Provide the [x, y] coordinate of the cell's center where the given text is located.  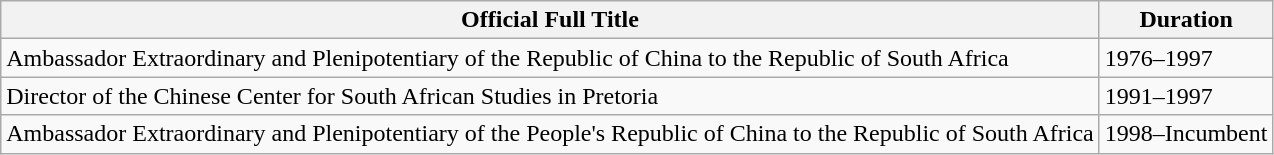
1976–1997 [1186, 58]
Duration [1186, 20]
Ambassador Extraordinary and Plenipotentiary of the Republic of China to the Republic of South Africa [550, 58]
1991–1997 [1186, 96]
Ambassador Extraordinary and Plenipotentiary of the People's Republic of China to the Republic of South Africa [550, 134]
1998–Incumbent [1186, 134]
Official Full Title [550, 20]
Director of the Chinese Center for South African Studies in Pretoria [550, 96]
